Return [X, Y] of the center of cell containing provided text 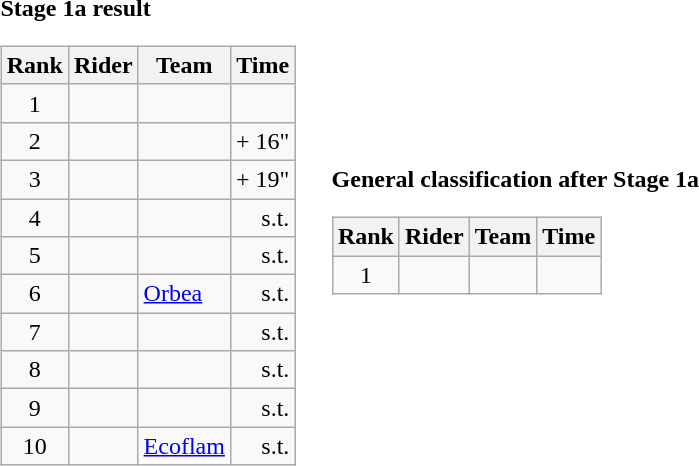
2 [34, 141]
Orbea [184, 294]
5 [34, 256]
4 [34, 217]
6 [34, 294]
10 [34, 446]
3 [34, 179]
7 [34, 332]
8 [34, 370]
+ 16" [262, 141]
Ecoflam [184, 446]
+ 19" [262, 179]
9 [34, 408]
